Pinpoint the cell where the given text exists, returning its [x, y] midpoint coordinate. 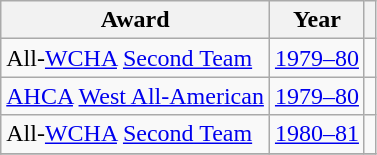
Year [316, 20]
1980–81 [316, 134]
Award [136, 20]
AHCA West All-American [136, 96]
